Pinpoint the cell where the given text exists, returning its [x, y] midpoint coordinate. 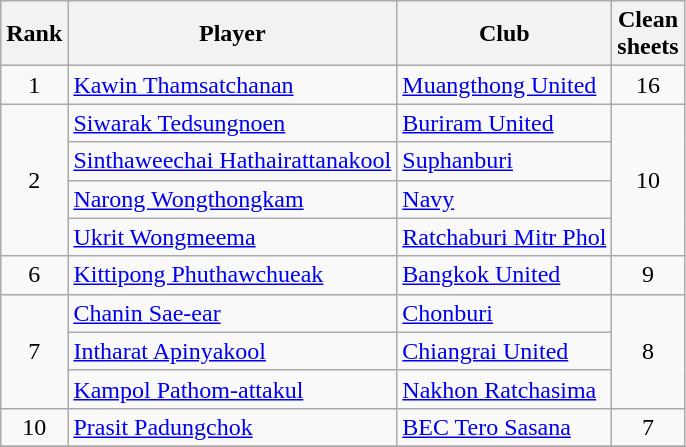
Cleansheets [648, 34]
Club [504, 34]
Kampol Pathom-attakul [232, 389]
Navy [504, 199]
Chiangrai United [504, 351]
BEC Tero Sasana [504, 427]
Prasit Padungchok [232, 427]
1 [34, 85]
Ratchaburi Mitr Phol [504, 237]
8 [648, 351]
6 [34, 275]
Suphanburi [504, 161]
Bangkok United [504, 275]
Rank [34, 34]
Sinthaweechai Hathairattanakool [232, 161]
Chanin Sae-ear [232, 313]
16 [648, 85]
Kawin Thamsatchanan [232, 85]
Narong Wongthongkam [232, 199]
Ukrit Wongmeema [232, 237]
Chonburi [504, 313]
Intharat Apinyakool [232, 351]
Muangthong United [504, 85]
9 [648, 275]
Kittipong Phuthawchueak [232, 275]
Buriram United [504, 123]
Siwarak Tedsungnoen [232, 123]
Player [232, 34]
2 [34, 180]
Nakhon Ratchasima [504, 389]
